Find where the given text appears and provide that cell's center as (x, y) coordinate. 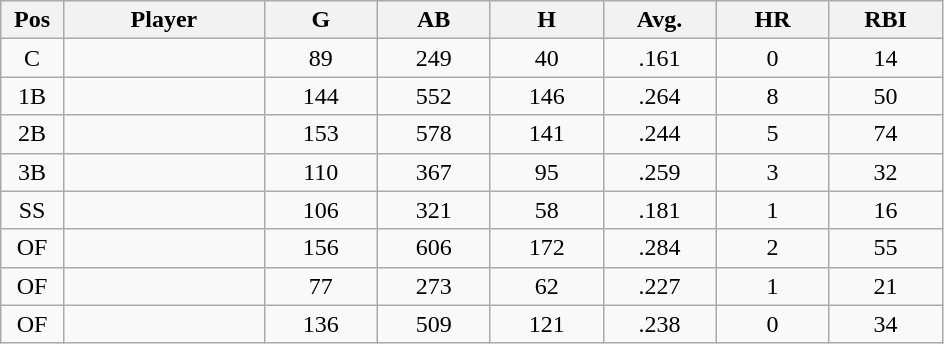
2B (32, 134)
Player (164, 20)
HR (772, 20)
40 (546, 58)
.181 (660, 210)
Pos (32, 20)
8 (772, 96)
273 (434, 286)
.161 (660, 58)
146 (546, 96)
2 (772, 248)
156 (320, 248)
367 (434, 172)
50 (886, 96)
.238 (660, 324)
153 (320, 134)
95 (546, 172)
C (32, 58)
21 (886, 286)
509 (434, 324)
34 (886, 324)
74 (886, 134)
110 (320, 172)
58 (546, 210)
606 (434, 248)
3B (32, 172)
RBI (886, 20)
AB (434, 20)
136 (320, 324)
249 (434, 58)
Avg. (660, 20)
62 (546, 286)
172 (546, 248)
144 (320, 96)
552 (434, 96)
14 (886, 58)
89 (320, 58)
5 (772, 134)
321 (434, 210)
.259 (660, 172)
.227 (660, 286)
SS (32, 210)
.264 (660, 96)
1B (32, 96)
32 (886, 172)
3 (772, 172)
H (546, 20)
.284 (660, 248)
141 (546, 134)
55 (886, 248)
121 (546, 324)
16 (886, 210)
578 (434, 134)
106 (320, 210)
77 (320, 286)
.244 (660, 134)
G (320, 20)
